Determine the [X, Y] coordinate at the center of the cell enclosing the given text.  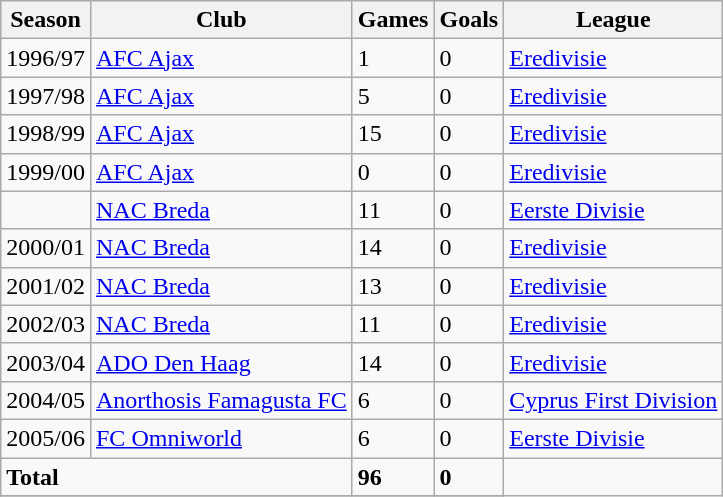
Goals [469, 20]
1 [393, 58]
96 [393, 477]
2000/01 [46, 248]
Total [176, 477]
2002/03 [46, 324]
2003/04 [46, 362]
Season [46, 20]
1999/00 [46, 172]
2005/06 [46, 438]
13 [393, 286]
League [614, 20]
1996/97 [46, 58]
1997/98 [46, 96]
2004/05 [46, 400]
Games [393, 20]
5 [393, 96]
ADO Den Haag [221, 362]
1998/99 [46, 134]
15 [393, 134]
Anorthosis Famagusta FC [221, 400]
2001/02 [46, 286]
Cyprus First Division [614, 400]
FC Omniworld [221, 438]
Club [221, 20]
